Determine the [X, Y] coordinate at the center of the cell enclosing the given text.  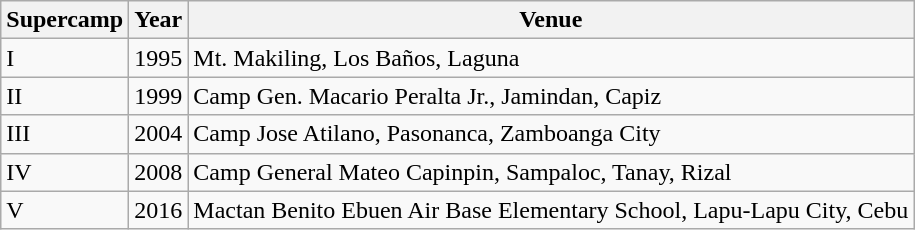
2016 [158, 210]
Year [158, 20]
V [65, 210]
2008 [158, 172]
Camp Gen. Macario Peralta Jr., Jamindan, Capiz [551, 96]
Mt. Makiling, Los Baños, Laguna [551, 58]
2004 [158, 134]
1999 [158, 96]
Venue [551, 20]
III [65, 134]
II [65, 96]
Camp Jose Atilano, Pasonanca, Zamboanga City [551, 134]
Mactan Benito Ebuen Air Base Elementary School, Lapu-Lapu City, Cebu [551, 210]
Supercamp [65, 20]
IV [65, 172]
I [65, 58]
Camp General Mateo Capinpin, Sampaloc, Tanay, Rizal [551, 172]
1995 [158, 58]
